From the cell containing the given text, extract its center point as [x, y] coordinate. 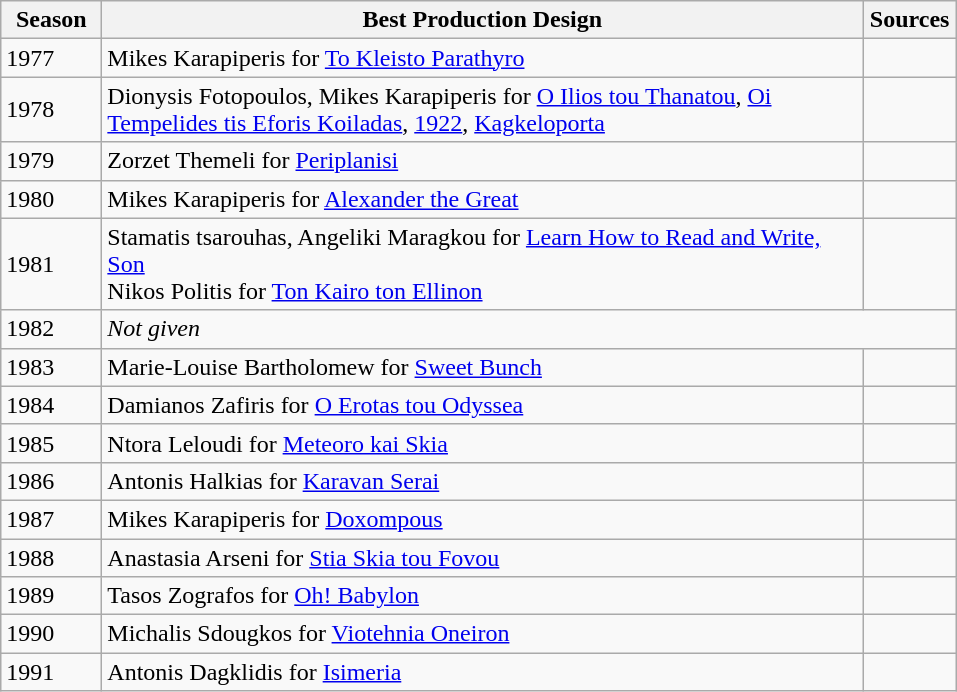
Antonis Halkias for Karavan Serai [482, 481]
Mikes Karapiperis for To Kleisto Parathyro [482, 58]
1978 [52, 110]
Zorzet Themeli for Periplanisi [482, 161]
Marie-Louise Bartholomew for Sweet Bunch [482, 367]
Not given [530, 329]
1977 [52, 58]
Ntora Leloudi for Meteoro kai Skia [482, 443]
1979 [52, 161]
Sources [910, 20]
Damianos Zafiris for O Erotas tou Odyssea [482, 405]
1987 [52, 519]
1980 [52, 199]
1990 [52, 634]
Michalis Sdougkos for Viotehnia Oneiron [482, 634]
Antonis Dagklidis for Isimeria [482, 672]
Best Production Design [482, 20]
1984 [52, 405]
1986 [52, 481]
1981 [52, 264]
Anastasia Arseni for Stia Skia tou Fovou [482, 557]
Tasos Zografos for Oh! Babylon [482, 596]
1983 [52, 367]
1985 [52, 443]
Stamatis tsarouhas, Angeliki Maragkou for Learn How to Read and Write, SonNikos Politis for Ton Kairo ton Ellinon [482, 264]
1982 [52, 329]
Dionysis Fotopoulos, Mikes Karapiperis for O Ilios tou Thanatou, Oi Tempelides tis Eforis Koiladas, 1922, Kagkeloporta [482, 110]
Mikes Karapiperis for Alexander the Great [482, 199]
1991 [52, 672]
1988 [52, 557]
Mikes Karapiperis for Doxompous [482, 519]
1989 [52, 596]
Season [52, 20]
